For the text-containing cell, return its midpoint in [x, y] coordinate format. 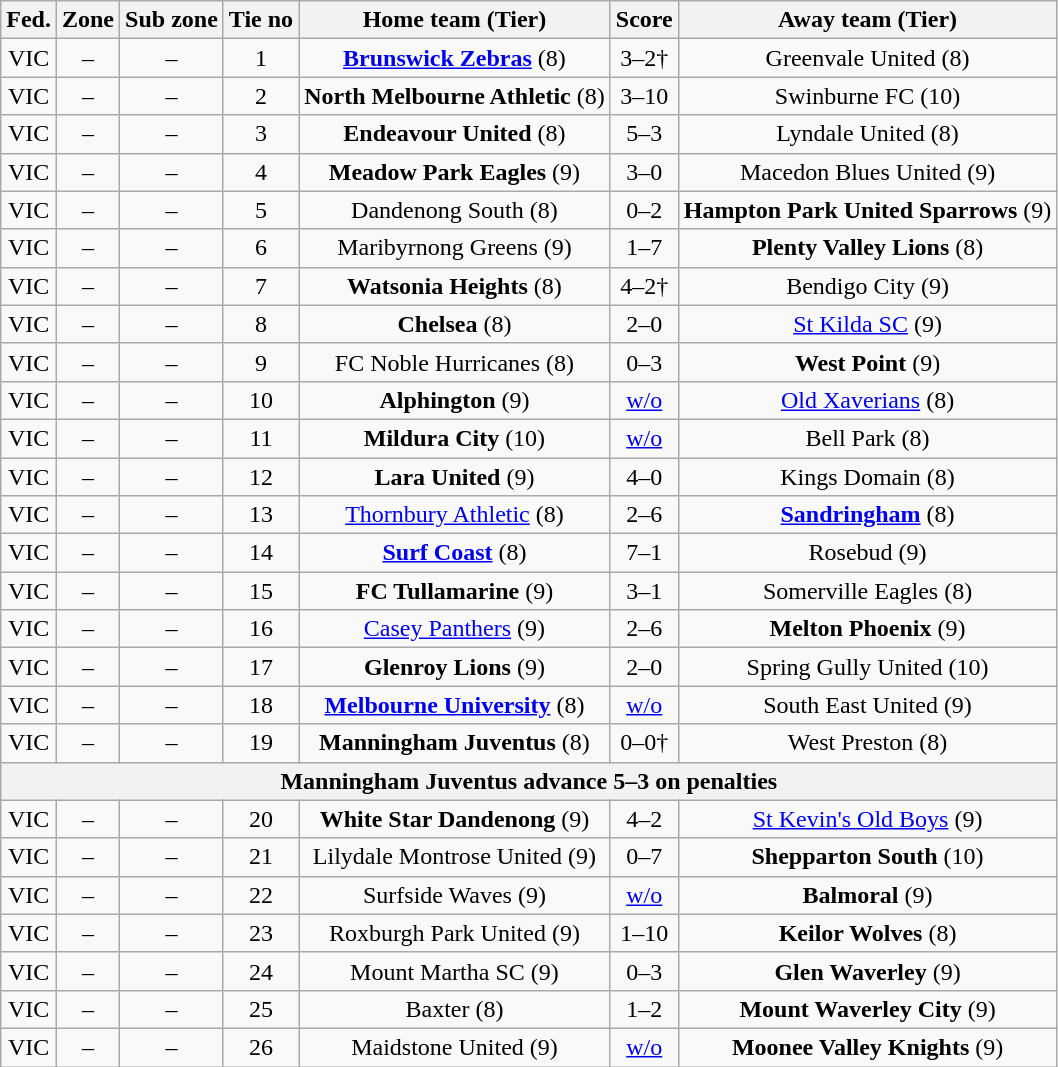
16 [260, 629]
Thornbury Athletic (8) [455, 515]
1–7 [644, 248]
18 [260, 705]
Keilor Wolves (8) [868, 933]
11 [260, 438]
13 [260, 515]
4–2† [644, 286]
15 [260, 591]
4–0 [644, 477]
4–2 [644, 819]
0–0† [644, 743]
Bell Park (8) [868, 438]
0–7 [644, 857]
3–2† [644, 58]
Home team (Tier) [455, 20]
17 [260, 667]
Lilydale Montrose United (9) [455, 857]
2 [260, 96]
Tie no [260, 20]
Maidstone United (9) [455, 1047]
Score [644, 20]
20 [260, 819]
Fed. [29, 20]
Watsonia Heights (8) [455, 286]
Glen Waverley (9) [868, 971]
3 [260, 134]
1 [260, 58]
White Star Dandenong (9) [455, 819]
Mount Martha SC (9) [455, 971]
Glenroy Lions (9) [455, 667]
Meadow Park Eagles (9) [455, 172]
Away team (Tier) [868, 20]
24 [260, 971]
19 [260, 743]
Alphington (9) [455, 400]
Greenvale United (8) [868, 58]
St Kilda SC (9) [868, 324]
Manningham Juventus (8) [455, 743]
1–2 [644, 1009]
22 [260, 895]
9 [260, 362]
8 [260, 324]
Endeavour United (8) [455, 134]
Melton Phoenix (9) [868, 629]
14 [260, 553]
Hampton Park United Sparrows (9) [868, 210]
Surfside Waves (9) [455, 895]
23 [260, 933]
Mildura City (10) [455, 438]
FC Tullamarine (9) [455, 591]
4 [260, 172]
Plenty Valley Lions (8) [868, 248]
12 [260, 477]
3–0 [644, 172]
6 [260, 248]
Macedon Blues United (9) [868, 172]
North Melbourne Athletic (8) [455, 96]
Old Xaverians (8) [868, 400]
1–10 [644, 933]
Zone [88, 20]
3–10 [644, 96]
25 [260, 1009]
Moonee Valley Knights (9) [868, 1047]
Rosebud (9) [868, 553]
7–1 [644, 553]
Kings Domain (8) [868, 477]
Dandenong South (8) [455, 210]
Sub zone [172, 20]
Somerville Eagles (8) [868, 591]
0–2 [644, 210]
Swinburne FC (10) [868, 96]
St Kevin's Old Boys (9) [868, 819]
21 [260, 857]
Chelsea (8) [455, 324]
Mount Waverley City (9) [868, 1009]
South East United (9) [868, 705]
5 [260, 210]
Lyndale United (8) [868, 134]
Surf Coast (8) [455, 553]
26 [260, 1047]
Casey Panthers (9) [455, 629]
Bendigo City (9) [868, 286]
West Preston (8) [868, 743]
West Point (9) [868, 362]
Maribyrnong Greens (9) [455, 248]
Spring Gully United (10) [868, 667]
3–1 [644, 591]
FC Noble Hurricanes (8) [455, 362]
Sandringham (8) [868, 515]
Manningham Juventus advance 5–3 on penalties [529, 781]
10 [260, 400]
5–3 [644, 134]
7 [260, 286]
Lara United (9) [455, 477]
Melbourne University (8) [455, 705]
Brunswick Zebras (8) [455, 58]
Balmoral (9) [868, 895]
Roxburgh Park United (9) [455, 933]
Shepparton South (10) [868, 857]
Baxter (8) [455, 1009]
